Capture the cell that displays the provided text and extract its [X, Y] central coordinate. 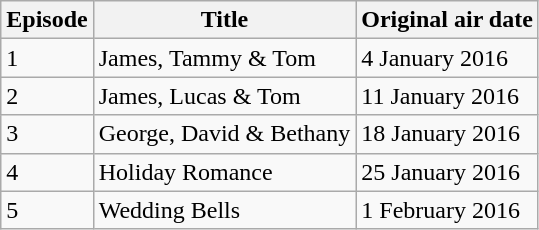
1 [47, 58]
Episode [47, 20]
James, Tammy & Tom [224, 58]
Title [224, 20]
2 [47, 96]
5 [47, 210]
25 January 2016 [448, 172]
18 January 2016 [448, 134]
4 [47, 172]
11 January 2016 [448, 96]
4 January 2016 [448, 58]
Original air date [448, 20]
1 February 2016 [448, 210]
Wedding Bells [224, 210]
George, David & Bethany [224, 134]
3 [47, 134]
James, Lucas & Tom [224, 96]
Holiday Romance [224, 172]
